Search for the cell housing the specified text and yield its [x, y] center coordinate. 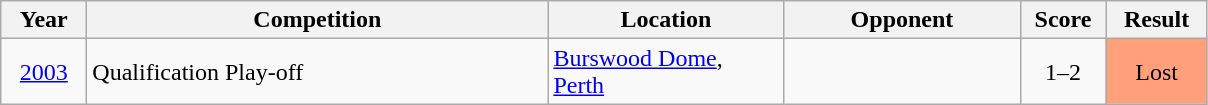
Result [1156, 20]
Competition [318, 20]
Opponent [902, 20]
Qualification Play-off [318, 72]
Burswood Dome, Perth [666, 72]
Lost [1156, 72]
Score [1063, 20]
1–2 [1063, 72]
2003 [44, 72]
Location [666, 20]
Year [44, 20]
